Extract the [X, Y] coordinate from the center of the cell holding the provided text.  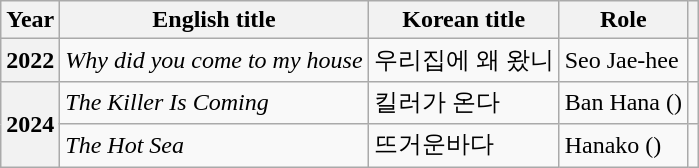
English title [214, 20]
Ban Hana () [623, 102]
킬러가 온다 [464, 102]
2022 [30, 60]
Why did you come to my house [214, 60]
The Killer Is Coming [214, 102]
Role [623, 20]
Seo Jae-hee [623, 60]
2024 [30, 124]
Korean title [464, 20]
우리집에 왜 왔니 [464, 60]
뜨거운바다 [464, 146]
The Hot Sea [214, 146]
Year [30, 20]
Hanako () [623, 146]
